Search for the cell housing the specified text and yield its (X, Y) center coordinate. 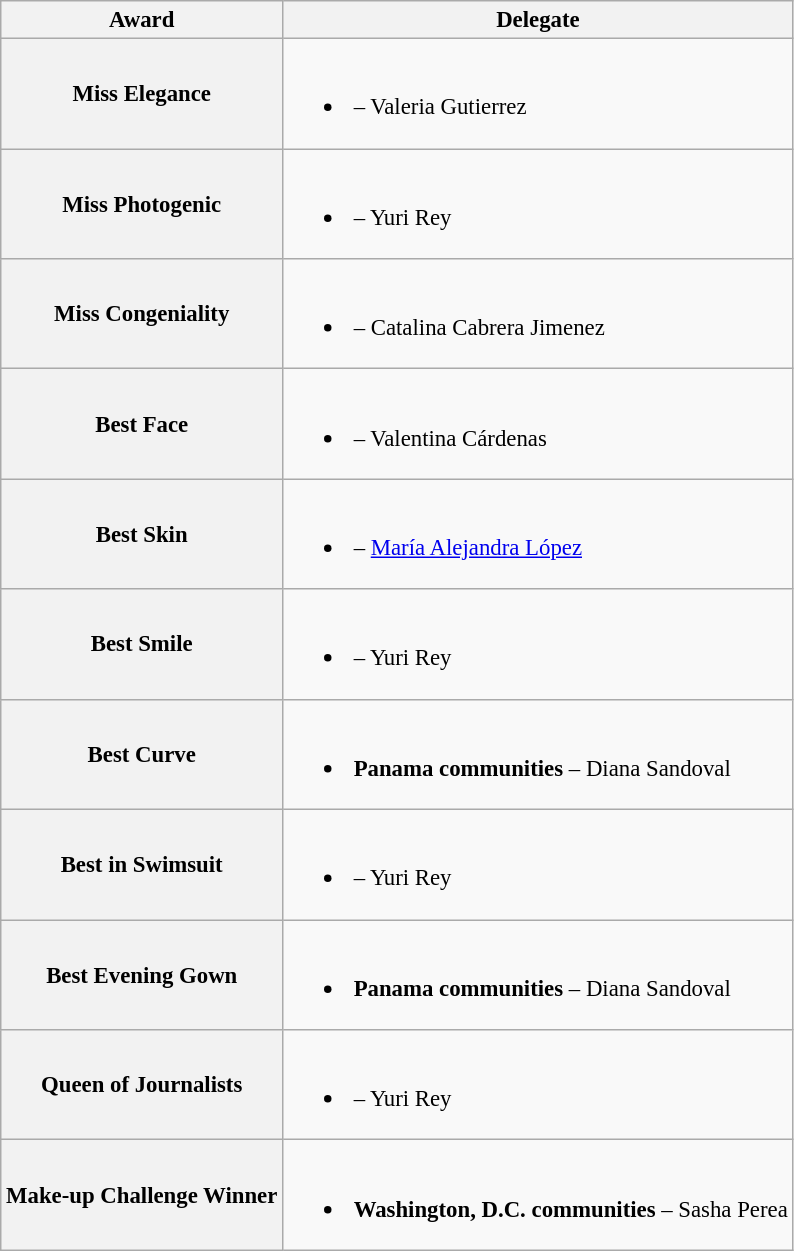
Best Curve (142, 754)
– Valentina Cárdenas (538, 424)
Miss Congeniality (142, 314)
Best Smile (142, 644)
Delegate (538, 20)
– María Alejandra López (538, 534)
Miss Photogenic (142, 204)
Best Evening Gown (142, 975)
Washington, D.C. communities – Sasha Perea (538, 1195)
Best in Swimsuit (142, 865)
– Valeria Gutierrez (538, 94)
Make-up Challenge Winner (142, 1195)
Miss Elegance (142, 94)
Queen of Journalists (142, 1085)
Award (142, 20)
Best Skin (142, 534)
Best Face (142, 424)
– Catalina Cabrera Jimenez (538, 314)
